Detect which cell encompasses the target text, then output its [X, Y] center coordinate. 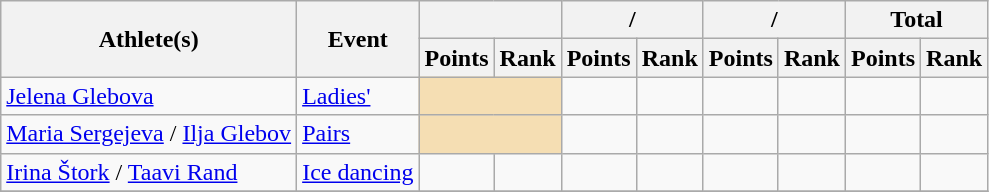
Ladies' [358, 96]
Athlete(s) [149, 39]
Pairs [358, 134]
Maria Sergejeva / Ilja Glebov [149, 134]
Jelena Glebova [149, 96]
Event [358, 39]
Total [916, 20]
Ice dancing [358, 172]
Irina Štork / Taavi Rand [149, 172]
